From the cell containing the given text, extract its center point as (X, Y) coordinate. 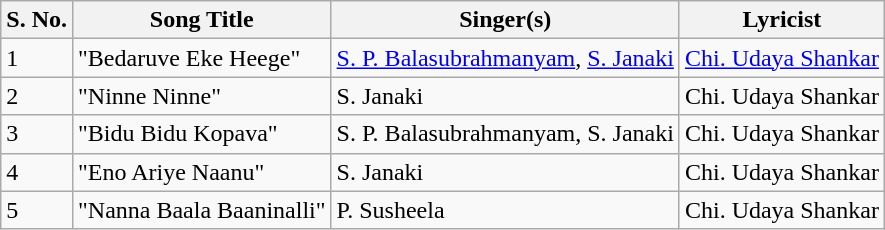
"Bedaruve Eke Heege" (202, 58)
5 (37, 210)
4 (37, 172)
Song Title (202, 20)
Lyricist (782, 20)
"Eno Ariye Naanu" (202, 172)
Singer(s) (505, 20)
"Ninne Ninne" (202, 96)
2 (37, 96)
S. No. (37, 20)
P. Susheela (505, 210)
"Nanna Baala Baaninalli" (202, 210)
"Bidu Bidu Kopava" (202, 134)
3 (37, 134)
1 (37, 58)
